Detect which cell encompasses the target text, then output its (x, y) center coordinate. 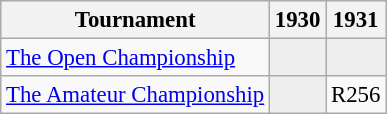
The Amateur Championship (136, 95)
1930 (298, 20)
The Open Championship (136, 58)
1931 (356, 20)
R256 (356, 95)
Tournament (136, 20)
